Locate the cell with the specified text and output its [X, Y] center coordinate. 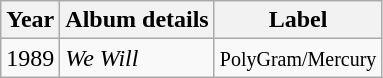
We Will [137, 58]
Label [298, 20]
Album details [137, 20]
PolyGram/Mercury [298, 58]
1989 [30, 58]
Year [30, 20]
